Find where the given text appears and provide that cell's center as (X, Y) coordinate. 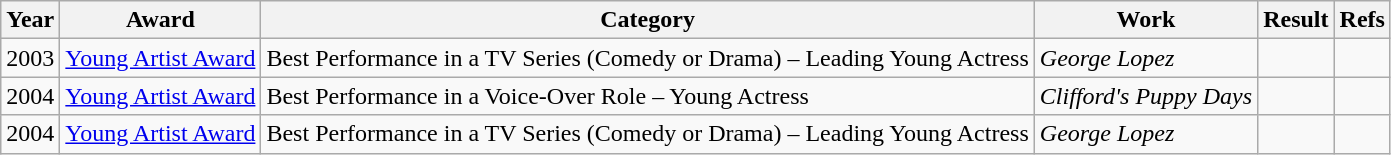
2003 (30, 58)
Category (648, 20)
Clifford's Puppy Days (1146, 96)
Best Performance in a Voice-Over Role – Young Actress (648, 96)
Refs (1362, 20)
Result (1296, 20)
Work (1146, 20)
Year (30, 20)
Award (160, 20)
